Return the (X, Y) coordinate for the center point of the cell that contains the specified text.  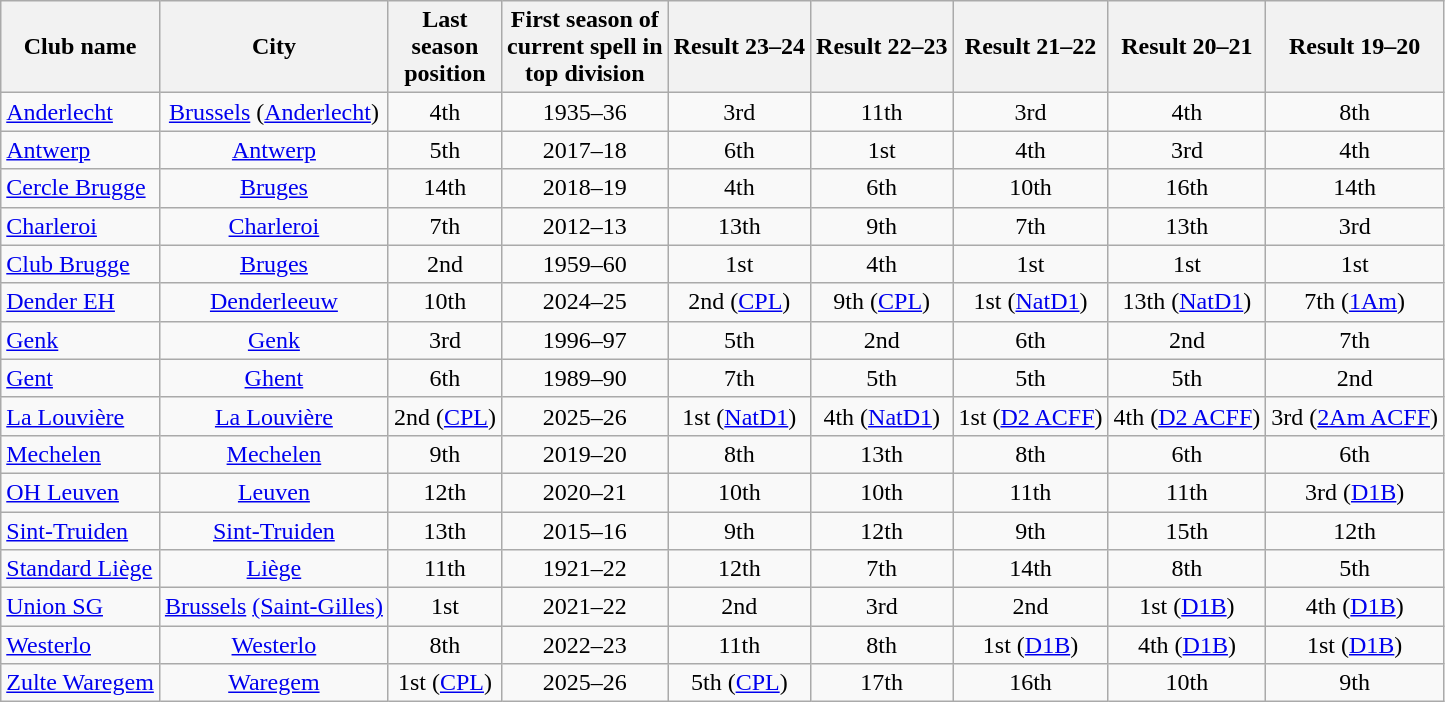
17th (882, 683)
7th (1Am) (1355, 302)
Union SG (80, 607)
1935–36 (584, 112)
Result 23–24 (739, 47)
Club name (80, 47)
Club Brugge (80, 264)
5th (CPL) (739, 683)
City (274, 47)
2015–16 (584, 531)
Waregem (274, 683)
Leuven (274, 492)
13th (NatD1) (1187, 302)
2019–20 (584, 454)
Dender EH (80, 302)
Brussels (Anderlecht) (274, 112)
4th (NatD1) (882, 416)
Brussels (Saint-Gilles) (274, 607)
Result 19–20 (1355, 47)
OH Leuven (80, 492)
2017–18 (584, 150)
Cercle Brugge (80, 188)
Zulte Waregem (80, 683)
Result 22–23 (882, 47)
Ghent (274, 378)
Denderleeuw (274, 302)
1921–22 (584, 569)
2012–13 (584, 226)
2024–25 (584, 302)
3rd (D1B) (1355, 492)
15th (1187, 531)
1st (D2 ACFF) (1030, 416)
Liège (274, 569)
1959–60 (584, 264)
Anderlecht (80, 112)
2022–23 (584, 645)
Gent (80, 378)
9th (CPL) (882, 302)
Standard Liège (80, 569)
1st (CPL) (444, 683)
First season of current spell in top division (584, 47)
Result 20–21 (1187, 47)
4th (D2 ACFF) (1187, 416)
2021–22 (584, 607)
2020–21 (584, 492)
Result 21–22 (1030, 47)
1996–97 (584, 340)
2018–19 (584, 188)
1989–90 (584, 378)
Last season position (444, 47)
3rd (2Am ACFF) (1355, 416)
